Extract the [X, Y] coordinate from the center of the cell holding the provided text.  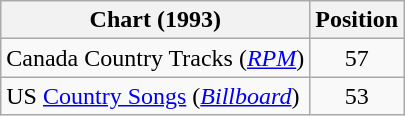
Chart (1993) [156, 20]
57 [357, 58]
53 [357, 96]
Position [357, 20]
Canada Country Tracks (RPM) [156, 58]
US Country Songs (Billboard) [156, 96]
